Extract the [X, Y] coordinate from the center of the cell holding the provided text.  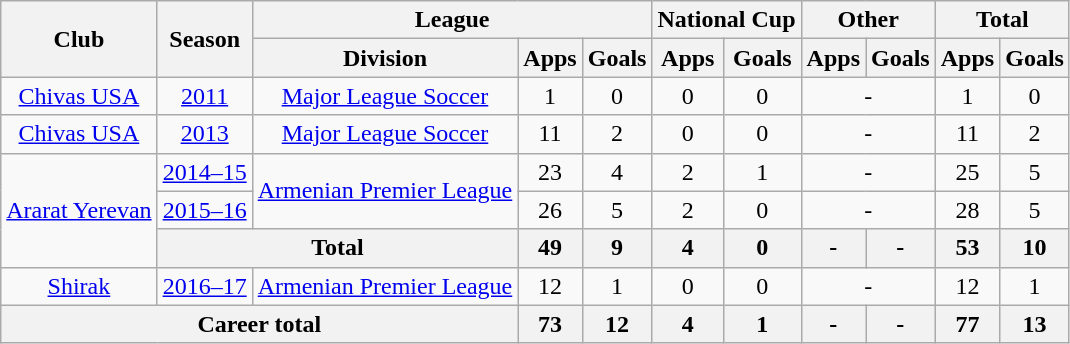
Shirak [79, 286]
2016–17 [204, 286]
2015–16 [204, 210]
Ararat Yerevan [79, 210]
23 [550, 172]
Other [868, 20]
77 [967, 324]
Season [204, 39]
League [452, 20]
2011 [204, 96]
2013 [204, 134]
25 [967, 172]
10 [1035, 248]
9 [617, 248]
13 [1035, 324]
49 [550, 248]
National Cup [726, 20]
Club [79, 39]
Division [385, 58]
Career total [260, 324]
53 [967, 248]
28 [967, 210]
26 [550, 210]
73 [550, 324]
2014–15 [204, 172]
